Find where the given text appears and provide that cell's center as (X, Y) coordinate. 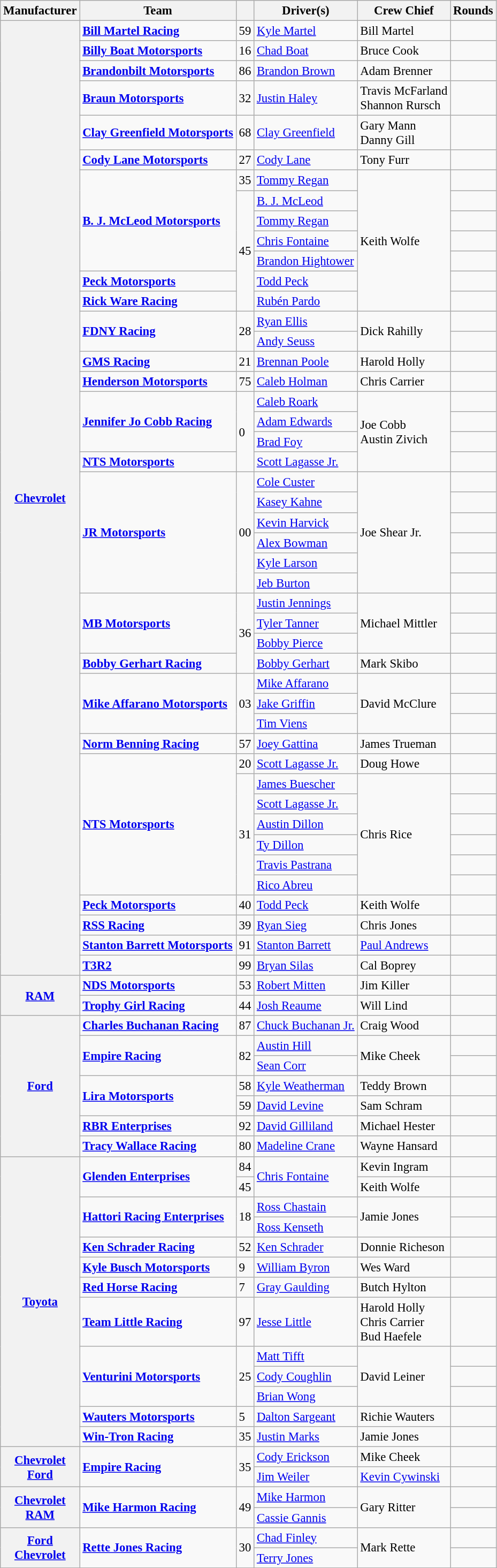
Brandon Hightower (306, 261)
Kevin Ingram (404, 1166)
Alex Bowman (306, 543)
86 (245, 71)
Clay Greenfield (306, 133)
Ken Schrader Racing (158, 1247)
03 (245, 703)
Team (158, 11)
Michael Mittler (404, 623)
David Levine (306, 1106)
Rick Ware Racing (158, 301)
5 (245, 1417)
58 (245, 1086)
Joey Gattina (306, 744)
75 (245, 382)
B. J. McLeod Motorsports (158, 221)
Bobby Gerhart Racing (158, 663)
David Leiner (404, 1377)
Paul Andrews (404, 945)
Harold Holly (404, 361)
Justin Haley (306, 99)
RBR Enterprises (158, 1126)
NDS Motorsports (158, 986)
Ken Schrader (306, 1247)
18 (245, 1216)
Jennifer Jo Cobb Racing (158, 422)
97 (245, 1322)
Jesse Little (306, 1322)
57 (245, 744)
Bobby Gerhart (306, 663)
David Gilliland (306, 1126)
Kyle Martel (306, 31)
68 (245, 133)
Sean Corr (306, 1066)
9 (245, 1267)
20 (245, 764)
Will Lind (404, 1005)
Cassie Gannis (306, 1518)
MB Motorsports (158, 623)
Kyle Larson (306, 563)
Cody Coughlin (306, 1377)
7 (245, 1287)
Brandonbilt Motorsports (158, 71)
Chad Boat (306, 51)
Jake Griffin (306, 704)
99 (245, 965)
FDNY Racing (158, 331)
Austin Hill (306, 1046)
Cody Lane Motorsports (158, 160)
0 (245, 432)
Venturini Motorsports (158, 1377)
Red Horse Racing (158, 1287)
Bryan Silas (306, 965)
Mike Affarano Motorsports (158, 703)
Sam Schram (404, 1106)
Wauters Motorsports (158, 1417)
Adam Edwards (306, 422)
Teddy Brown (404, 1086)
Caleb Roark (306, 402)
Charles Buchanan Racing (158, 1026)
Ford Chevrolet (40, 1547)
Terry Jones (306, 1558)
21 (245, 361)
Wes Ward (404, 1267)
Driver(s) (306, 11)
Bill Martel Racing (158, 31)
Jeb Burton (306, 583)
91 (245, 945)
Richie Wauters (404, 1417)
16 (245, 51)
82 (245, 1056)
Brennan Poole (306, 361)
Kasey Kahne (306, 503)
Matt Tifft (306, 1357)
32 (245, 99)
Chris Jones (404, 925)
William Byron (306, 1267)
25 (245, 1377)
Hattori Racing Enterprises (158, 1216)
Rubén Pardo (306, 301)
Mark Rette (404, 1547)
53 (245, 986)
Ross Chastain (306, 1207)
Stanton Barrett Motorsports (158, 945)
31 (245, 835)
Brad Foy (306, 442)
Mike Harmon (306, 1497)
Stanton Barrett (306, 945)
Rounds (473, 11)
Kevin Cywinski (404, 1477)
Butch Hylton (404, 1287)
Joe Shear Jr. (404, 533)
Ross Kenseth (306, 1227)
Bruce Cook (404, 51)
30 (245, 1547)
Tony Furr (404, 160)
Manufacturer (40, 11)
GMS Racing (158, 361)
RAM (40, 996)
Team Little Racing (158, 1322)
Rico Abreu (306, 885)
James Buescher (306, 784)
Caleb Holman (306, 382)
Clay Greenfield Motorsports (158, 133)
Andy Seuss (306, 342)
Lira Motorsports (158, 1096)
Chevrolet Ford (40, 1467)
Chevrolet RAM (40, 1508)
Win-Tron Racing (158, 1437)
Wayne Hansard (404, 1147)
Ryan Sieg (306, 925)
Cole Custer (306, 482)
Justin Jennings (306, 603)
Tyler Tanner (306, 623)
Henderson Motorsports (158, 382)
39 (245, 925)
Austin Dillon (306, 824)
Robert Mitten (306, 986)
84 (245, 1166)
Rette Jones Racing (158, 1547)
Cody Lane (306, 160)
Jim Killer (404, 986)
Ford (40, 1086)
Gray Gaulding (306, 1287)
92 (245, 1126)
Chris Carrier (404, 382)
RSS Racing (158, 925)
Madeline Crane (306, 1147)
Dick Rahilly (404, 331)
Mike Harmon Racing (158, 1508)
Dalton Sargeant (306, 1417)
Chevrolet (40, 498)
James Trueman (404, 744)
Doug Howe (404, 764)
Harold Holly Chris Carrier Bud Haefele (404, 1322)
Tracy Wallace Racing (158, 1147)
JR Motorsports (158, 533)
Braun Motorsports (158, 99)
Justin Marks (306, 1437)
Tim Viens (306, 724)
36 (245, 633)
Ty Dillon (306, 845)
Mark Skibo (404, 663)
Cal Boprey (404, 965)
Gary Mann Danny Gill (404, 133)
Josh Reaume (306, 1005)
87 (245, 1026)
Joe CobbAustin Zivich (404, 432)
Chad Finley (306, 1537)
28 (245, 331)
Adam Brenner (404, 71)
80 (245, 1147)
Donnie Richeson (404, 1247)
Chris Rice (404, 835)
Gary Ritter (404, 1508)
Travis Pastrana (306, 865)
Toyota (40, 1302)
Billy Boat Motorsports (158, 51)
Jim Weiler (306, 1477)
49 (245, 1508)
Norm Benning Racing (158, 744)
B. J. McLeod (306, 201)
David McClure (404, 703)
44 (245, 1005)
Cody Erickson (306, 1457)
Glenden Enterprises (158, 1177)
Travis McFarland Shannon Rursch (404, 99)
40 (245, 905)
Craig Wood (404, 1026)
Crew Chief (404, 11)
Chuck Buchanan Jr. (306, 1026)
Ryan Ellis (306, 321)
Kevin Harvick (306, 522)
Trophy Girl Racing (158, 1005)
27 (245, 160)
T3R2 (158, 965)
00 (245, 533)
Mike Affarano (306, 684)
52 (245, 1247)
Michael Hester (404, 1126)
Bill Martel (404, 31)
Kyle Weatherman (306, 1086)
Brian Wong (306, 1397)
Bobby Pierce (306, 643)
Kyle Busch Motorsports (158, 1267)
Brandon Brown (306, 71)
